Scan for the cell matching the given text and deliver its [x, y] coordinate at center. 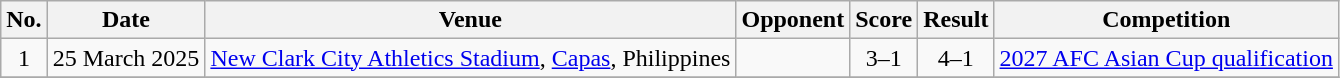
25 March 2025 [126, 58]
Opponent [793, 20]
Score [884, 20]
Result [956, 20]
4–1 [956, 58]
Competition [1166, 20]
3–1 [884, 58]
2027 AFC Asian Cup qualification [1166, 58]
No. [24, 20]
Venue [470, 20]
Date [126, 20]
1 [24, 58]
New Clark City Athletics Stadium, Capas, Philippines [470, 58]
